Provide the [x, y] coordinate of the cell's center where the given text is located.  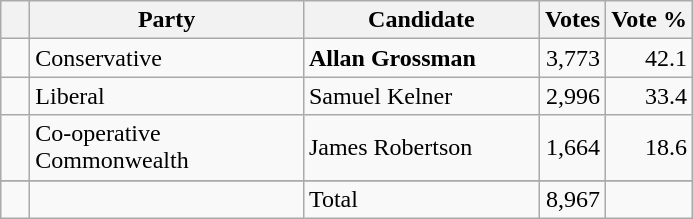
42.1 [650, 58]
Allan Grossman [421, 58]
Votes [572, 20]
Total [421, 199]
3,773 [572, 58]
James Robertson [421, 148]
8,967 [572, 199]
Samuel Kelner [421, 96]
Party [167, 20]
Vote % [650, 20]
Co-operative Commonwealth [167, 148]
Candidate [421, 20]
33.4 [650, 96]
Conservative [167, 58]
18.6 [650, 148]
1,664 [572, 148]
2,996 [572, 96]
Liberal [167, 96]
